Detect which cell encompasses the target text, then output its (X, Y) center coordinate. 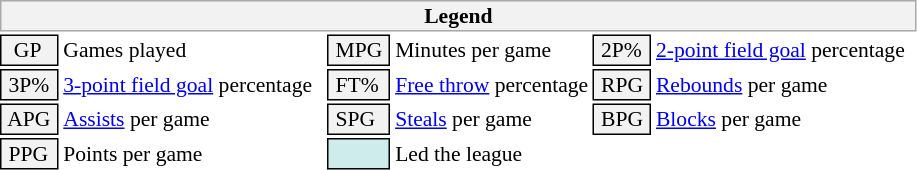
Legend (458, 16)
FT% (359, 85)
BPG (622, 120)
2P% (622, 50)
Led the league (492, 154)
Steals per game (492, 120)
Assists per game (193, 120)
Minutes per game (492, 50)
Blocks per game (785, 120)
2-point field goal percentage (785, 50)
PPG (30, 154)
Free throw percentage (492, 85)
Points per game (193, 154)
SPG (359, 120)
3-point field goal percentage (193, 85)
MPG (359, 50)
3P% (30, 85)
Games played (193, 50)
Rebounds per game (785, 85)
RPG (622, 85)
APG (30, 120)
GP (30, 50)
